Detect which cell encompasses the target text, then output its (X, Y) center coordinate. 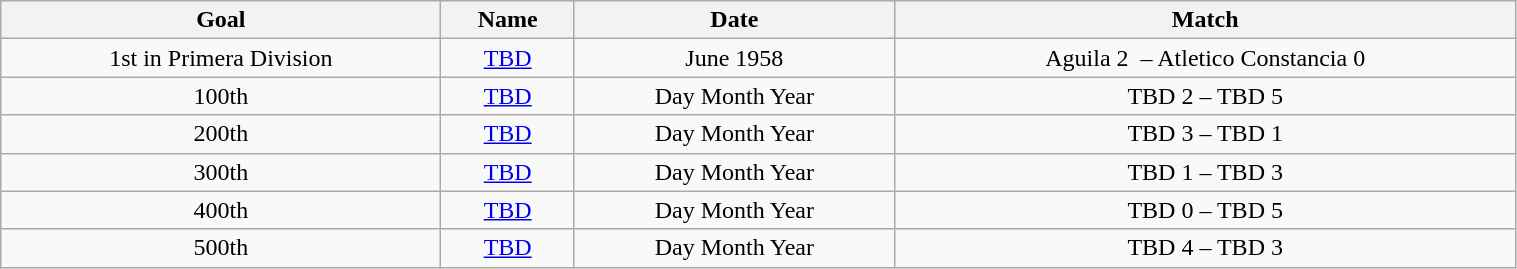
200th (221, 134)
June 1958 (734, 58)
400th (221, 210)
TBD 0 – TBD 5 (1205, 210)
100th (221, 96)
Aguila 2 – Atletico Constancia 0 (1205, 58)
TBD 4 – TBD 3 (1205, 248)
Name (508, 20)
300th (221, 172)
Match (1205, 20)
TBD 1 – TBD 3 (1205, 172)
Date (734, 20)
TBD 3 – TBD 1 (1205, 134)
1st in Primera Division (221, 58)
Goal (221, 20)
TBD 2 – TBD 5 (1205, 96)
500th (221, 248)
